Determine the [x, y] coordinate at the center of the cell enclosing the given text.  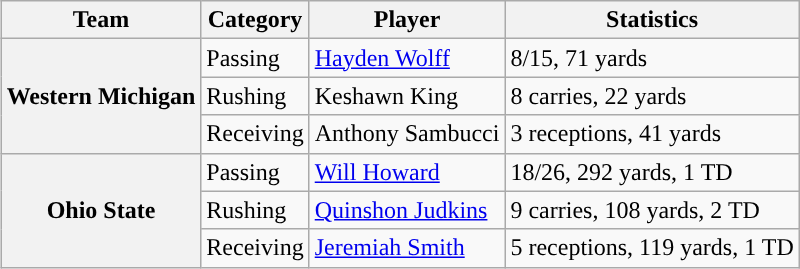
Hayden Wolff [407, 58]
Quinshon Judkins [407, 210]
3 receptions, 41 yards [652, 134]
Anthony Sambucci [407, 134]
Keshawn King [407, 96]
Western Michigan [101, 96]
18/26, 292 yards, 1 TD [652, 172]
8/15, 71 yards [652, 58]
Jeremiah Smith [407, 248]
Category [255, 20]
9 carries, 108 yards, 2 TD [652, 210]
Statistics [652, 20]
Player [407, 20]
Ohio State [101, 210]
8 carries, 22 yards [652, 96]
Team [101, 20]
Will Howard [407, 172]
5 receptions, 119 yards, 1 TD [652, 248]
